Search for the cell housing the specified text and yield its [X, Y] center coordinate. 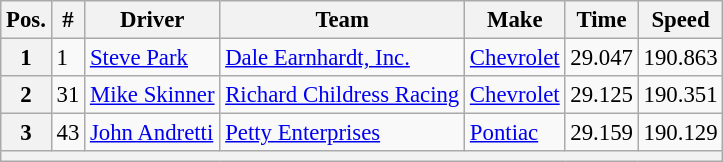
190.351 [680, 95]
Petty Enterprises [342, 133]
31 [68, 95]
43 [68, 133]
# [68, 20]
29.125 [602, 95]
2 [26, 95]
Richard Childress Racing [342, 95]
Mike Skinner [152, 95]
Steve Park [152, 58]
Team [342, 20]
29.047 [602, 58]
Dale Earnhardt, Inc. [342, 58]
29.159 [602, 133]
Time [602, 20]
190.129 [680, 133]
3 [26, 133]
Make [515, 20]
Speed [680, 20]
John Andretti [152, 133]
190.863 [680, 58]
Pontiac [515, 133]
Pos. [26, 20]
Driver [152, 20]
